Find where the given text appears and provide that cell's center as [X, Y] coordinate. 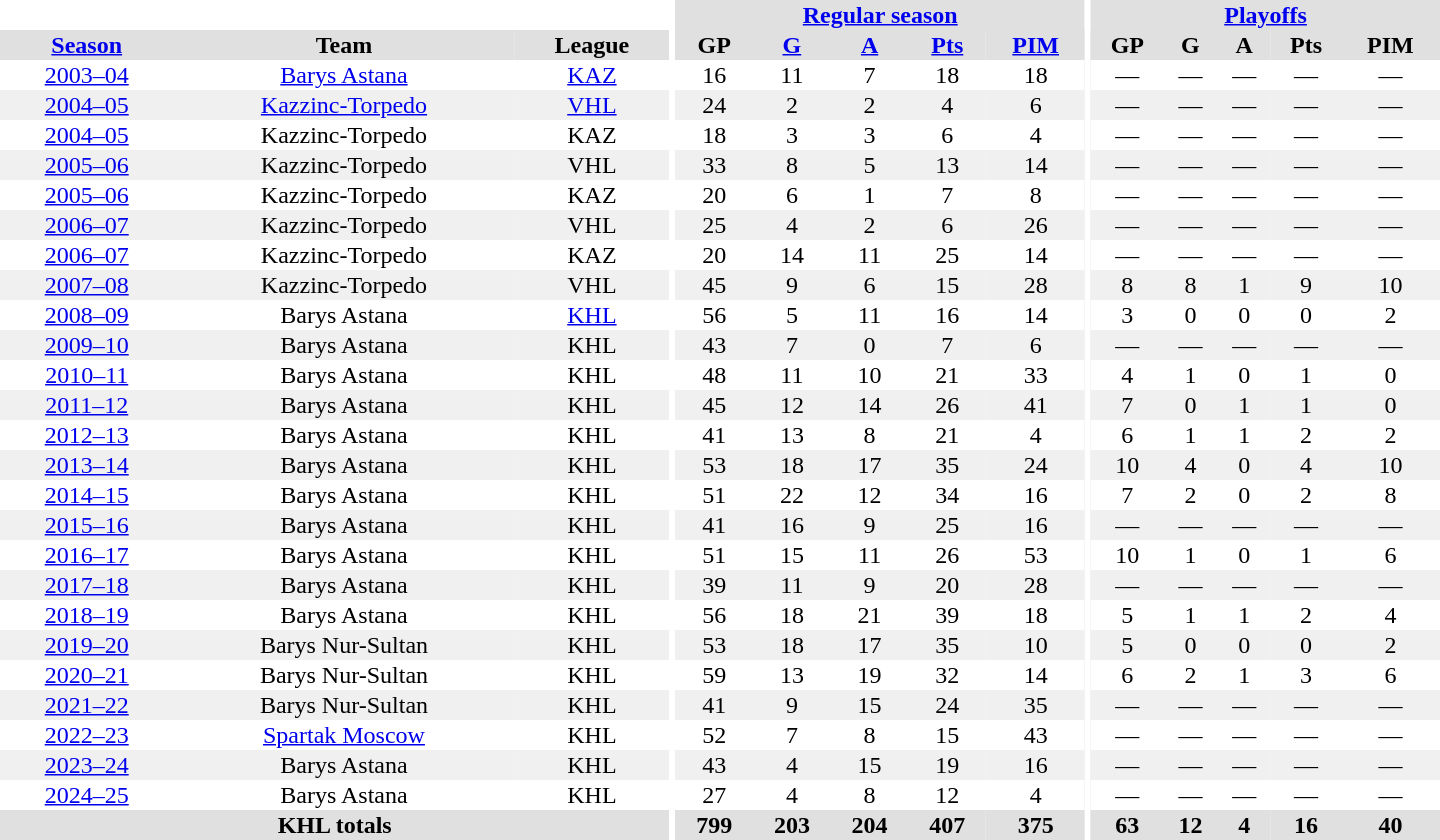
2017–18 [86, 585]
34 [947, 495]
Season [86, 45]
2007–08 [86, 285]
2003–04 [86, 75]
2019–20 [86, 645]
27 [714, 795]
2011–12 [86, 405]
2010–11 [86, 375]
2020–21 [86, 675]
59 [714, 675]
Playoffs [1266, 15]
204 [870, 825]
Team [344, 45]
2008–09 [86, 315]
KHL totals [334, 825]
407 [947, 825]
32 [947, 675]
2018–19 [86, 615]
2023–24 [86, 765]
63 [1127, 825]
2024–25 [86, 795]
2015–16 [86, 525]
Regular season [880, 15]
2021–22 [86, 705]
799 [714, 825]
League [592, 45]
22 [792, 495]
2014–15 [86, 495]
2009–10 [86, 345]
2012–13 [86, 435]
203 [792, 825]
2013–14 [86, 465]
2016–17 [86, 555]
Spartak Moscow [344, 735]
48 [714, 375]
40 [1390, 825]
2022–23 [86, 735]
52 [714, 735]
375 [1036, 825]
